Search for the cell housing the specified text and yield its (X, Y) center coordinate. 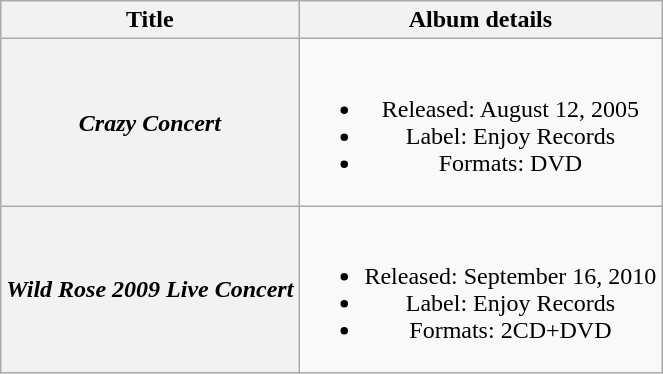
Wild Rose 2009 Live Concert (150, 290)
Released: August 12, 2005Label: Enjoy RecordsFormats: DVD (480, 122)
Released: September 16, 2010Label: Enjoy RecordsFormats: 2CD+DVD (480, 290)
Title (150, 20)
Crazy Concert (150, 122)
Album details (480, 20)
